Capture the cell that displays the provided text and extract its [x, y] central coordinate. 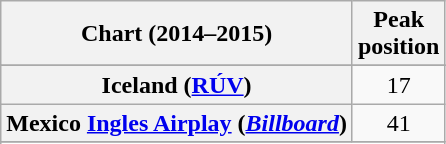
41 [398, 123]
Mexico Ingles Airplay (Billboard) [177, 123]
Peakposition [398, 34]
Iceland (RÚV) [177, 85]
Chart (2014–2015) [177, 34]
17 [398, 85]
